Extract the (X, Y) coordinate from the center of the cell holding the provided text.  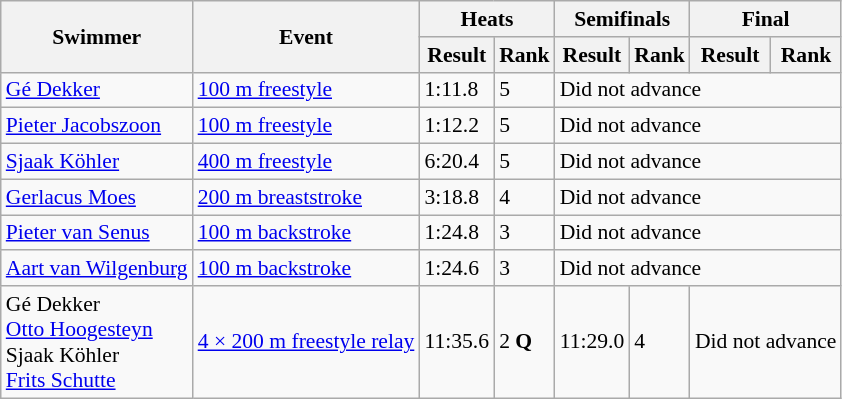
Gerlacus Moes (97, 197)
11:35.6 (456, 342)
Aart van Wilgenburg (97, 269)
200 m breaststroke (306, 197)
4 × 200 m freestyle relay (306, 342)
6:20.4 (456, 162)
Pieter van Senus (97, 233)
Event (306, 36)
Semifinals (622, 19)
1:12.2 (456, 126)
Sjaak Köhler (97, 162)
2 Q (524, 342)
Pieter Jacobszoon (97, 126)
400 m freestyle (306, 162)
1:24.8 (456, 233)
Gé Dekker Otto Hoogesteyn Sjaak Köhler Frits Schutte (97, 342)
Gé Dekker (97, 90)
Heats (486, 19)
1:24.6 (456, 269)
11:29.0 (592, 342)
Final (766, 19)
Swimmer (97, 36)
1:11.8 (456, 90)
3:18.8 (456, 197)
